For the text-containing cell, return its midpoint in [x, y] coordinate format. 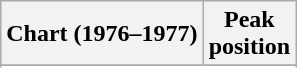
Peakposition [249, 34]
Chart (1976–1977) [102, 34]
